Identify which cell holds the provided text, then report its (x, y) central coordinate. 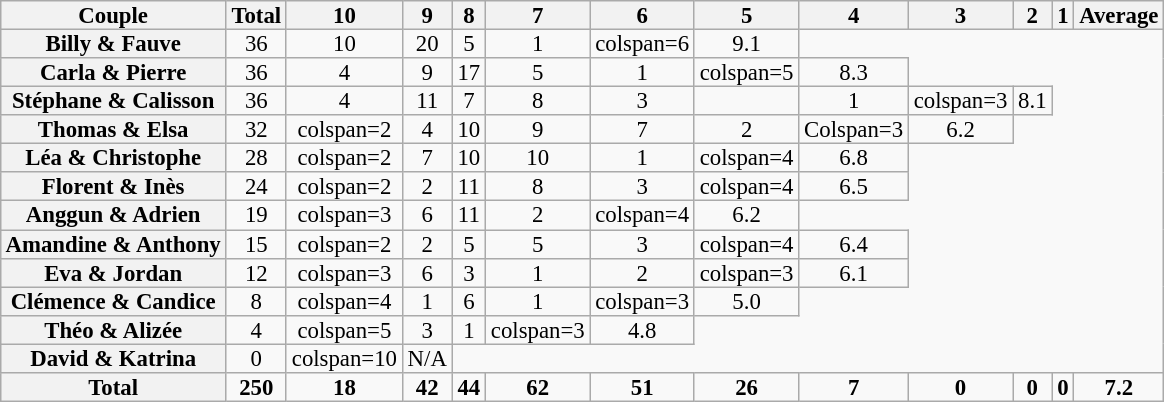
Clémence & Candice (113, 302)
Florent & Inès (113, 186)
26 (746, 386)
9.1 (746, 44)
Théo & Alizée (113, 330)
12 (256, 272)
6.8 (854, 158)
Colspan=3 (854, 130)
Thomas & Elsa (113, 130)
15 (256, 244)
David & Katrina (113, 358)
Amandine & Anthony (113, 244)
colspan=10 (344, 358)
6.1 (854, 272)
Eva & Jordan (113, 272)
8.3 (854, 72)
17 (468, 72)
24 (256, 186)
20 (427, 44)
32 (256, 130)
Carla & Pierre (113, 72)
N/A (427, 358)
7.2 (1119, 386)
19 (256, 216)
Average (1119, 16)
250 (256, 386)
Léa & Christophe (113, 158)
18 (344, 386)
4.8 (642, 330)
42 (427, 386)
44 (468, 386)
51 (642, 386)
Anggun & Adrien (113, 216)
8.1 (1032, 102)
6.5 (854, 186)
Couple (113, 16)
28 (256, 158)
colspan=6 (642, 44)
5.0 (746, 302)
Stéphane & Calisson (113, 102)
Billy & Fauve (113, 44)
6.4 (854, 244)
62 (538, 386)
